Provide the [X, Y] coordinate of the cell's center where the given text is located.  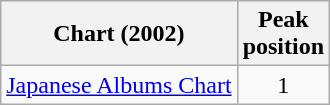
1 [283, 85]
Peakposition [283, 34]
Japanese Albums Chart [119, 85]
Chart (2002) [119, 34]
